Provide the (x, y) coordinate of the cell's center where the given text is located.  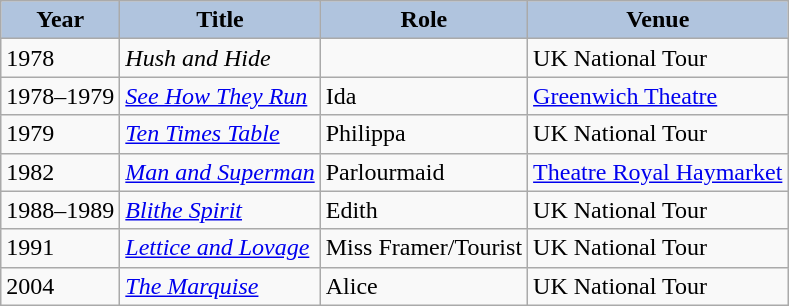
1982 (60, 172)
1978 (60, 58)
Philippa (424, 134)
Hush and Hide (220, 58)
Year (60, 20)
Alice (424, 286)
1988–1989 (60, 210)
Ida (424, 96)
1991 (60, 248)
Title (220, 20)
Blithe Spirit (220, 210)
Ten Times Table (220, 134)
1979 (60, 134)
The Marquise (220, 286)
Miss Framer/Tourist (424, 248)
Venue (658, 20)
Greenwich Theatre (658, 96)
See How They Run (220, 96)
1978–1979 (60, 96)
Man and Superman (220, 172)
Parlourmaid (424, 172)
Edith (424, 210)
Role (424, 20)
Theatre Royal Haymarket (658, 172)
2004 (60, 286)
Lettice and Lovage (220, 248)
